For the text-containing cell, return its midpoint in (X, Y) coordinate format. 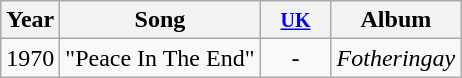
"Peace In The End" (160, 58)
Fotheringay (396, 58)
UK (296, 20)
1970 (30, 58)
Album (396, 20)
Song (160, 20)
- (296, 58)
Year (30, 20)
